Search for the cell housing the specified text and yield its (x, y) center coordinate. 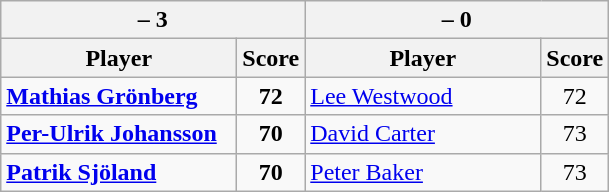
Lee Westwood (423, 96)
David Carter (423, 134)
Per-Ulrik Johansson (119, 134)
Peter Baker (423, 172)
Patrik Sjöland (119, 172)
– 3 (153, 20)
– 0 (457, 20)
Mathias Grönberg (119, 96)
